Scan for the cell matching the given text and deliver its [x, y] coordinate at center. 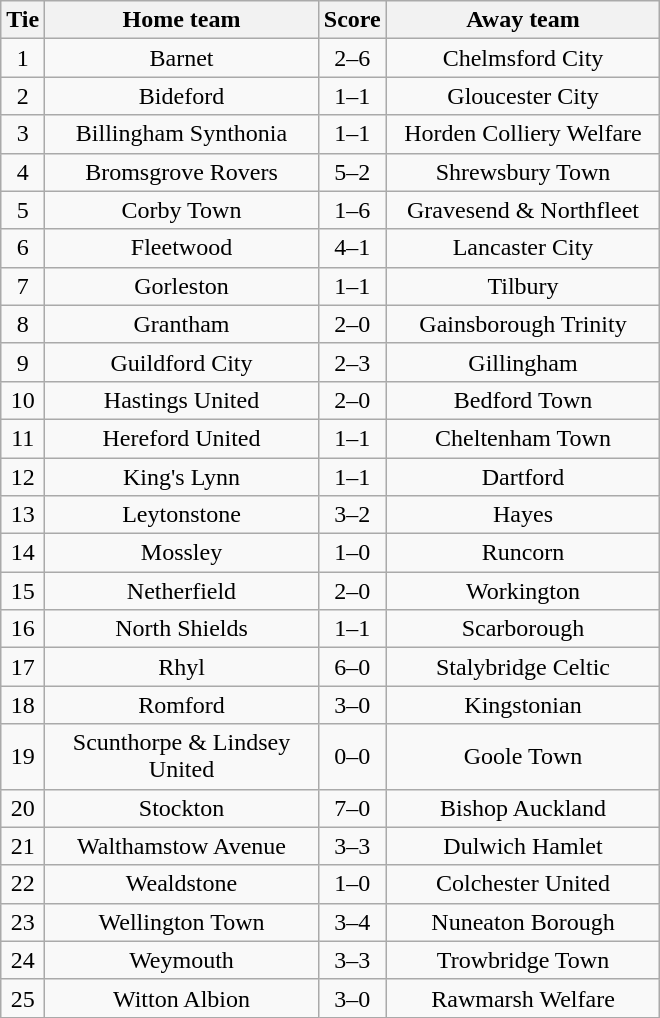
Stockton [182, 808]
Shrewsbury Town [523, 172]
2–3 [352, 362]
1–6 [352, 210]
Stalybridge Celtic [523, 667]
Corby Town [182, 210]
Hastings United [182, 400]
3 [23, 134]
3–2 [352, 515]
Tilbury [523, 286]
8 [23, 324]
4 [23, 172]
Bideford [182, 96]
11 [23, 438]
Leytonstone [182, 515]
23 [23, 922]
Scarborough [523, 629]
Bishop Auckland [523, 808]
4–1 [352, 248]
Away team [523, 20]
16 [23, 629]
Fleetwood [182, 248]
Weymouth [182, 960]
Mossley [182, 553]
Nuneaton Borough [523, 922]
Goole Town [523, 756]
Billingham Synthonia [182, 134]
17 [23, 667]
Walthamstow Avenue [182, 846]
6–0 [352, 667]
Workington [523, 591]
Runcorn [523, 553]
Witton Albion [182, 998]
Dartford [523, 477]
Trowbridge Town [523, 960]
13 [23, 515]
Cheltenham Town [523, 438]
Barnet [182, 58]
Hereford United [182, 438]
21 [23, 846]
Home team [182, 20]
9 [23, 362]
Colchester United [523, 884]
Dulwich Hamlet [523, 846]
22 [23, 884]
Horden Colliery Welfare [523, 134]
Gorleston [182, 286]
Lancaster City [523, 248]
3–4 [352, 922]
15 [23, 591]
King's Lynn [182, 477]
Gillingham [523, 362]
12 [23, 477]
7 [23, 286]
Wealdstone [182, 884]
Hayes [523, 515]
Gravesend & Northfleet [523, 210]
7–0 [352, 808]
Bromsgrove Rovers [182, 172]
Score [352, 20]
2 [23, 96]
Chelmsford City [523, 58]
Romford [182, 705]
18 [23, 705]
19 [23, 756]
6 [23, 248]
Rawmarsh Welfare [523, 998]
14 [23, 553]
1 [23, 58]
Rhyl [182, 667]
Netherfield [182, 591]
Gloucester City [523, 96]
Gainsborough Trinity [523, 324]
24 [23, 960]
2–6 [352, 58]
20 [23, 808]
5 [23, 210]
25 [23, 998]
Wellington Town [182, 922]
Kingstonian [523, 705]
Scunthorpe & Lindsey United [182, 756]
5–2 [352, 172]
Grantham [182, 324]
Guildford City [182, 362]
Bedford Town [523, 400]
North Shields [182, 629]
10 [23, 400]
Tie [23, 20]
0–0 [352, 756]
